Return [x, y] of the center of cell containing provided text 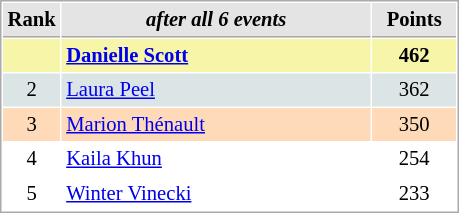
Rank [32, 20]
4 [32, 158]
Points [414, 20]
462 [414, 56]
Marion Thénault [216, 124]
after all 6 events [216, 20]
Kaila Khun [216, 158]
Winter Vinecki [216, 194]
5 [32, 194]
254 [414, 158]
350 [414, 124]
Laura Peel [216, 90]
Danielle Scott [216, 56]
3 [32, 124]
2 [32, 90]
233 [414, 194]
362 [414, 90]
